Find where the given text appears and provide that cell's center as [X, Y] coordinate. 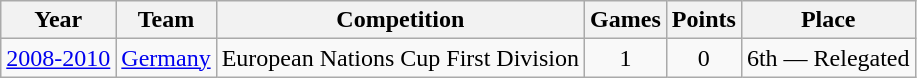
European Nations Cup First Division [400, 58]
2008-2010 [58, 58]
Team [166, 20]
Competition [400, 20]
Games [626, 20]
Year [58, 20]
Points [704, 20]
1 [626, 58]
Germany [166, 58]
Place [828, 20]
6th — Relegated [828, 58]
0 [704, 58]
